Locate the cell with the specified text and output its [X, Y] center coordinate. 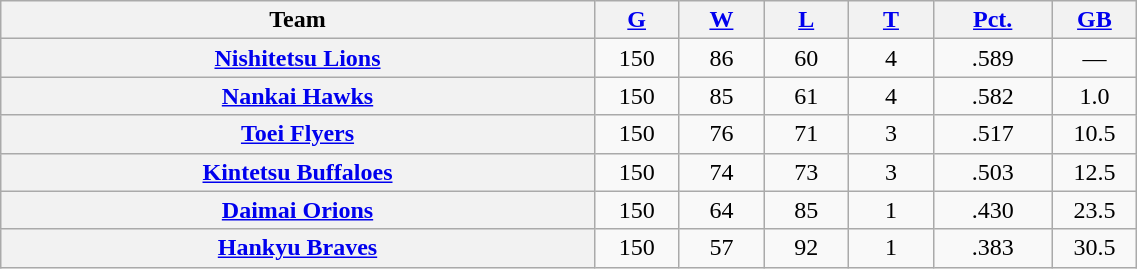
.430 [992, 210]
Pct. [992, 20]
Toei Flyers [298, 134]
Team [298, 20]
71 [806, 134]
86 [722, 58]
57 [722, 248]
G [636, 20]
GB [1094, 20]
W [722, 20]
.383 [992, 248]
10.5 [1094, 134]
61 [806, 96]
Daimai Orions [298, 210]
Nankai Hawks [298, 96]
Hankyu Braves [298, 248]
— [1094, 58]
92 [806, 248]
30.5 [1094, 248]
23.5 [1094, 210]
.582 [992, 96]
12.5 [1094, 172]
1.0 [1094, 96]
60 [806, 58]
.503 [992, 172]
Nishitetsu Lions [298, 58]
76 [722, 134]
.589 [992, 58]
.517 [992, 134]
Kintetsu Buffaloes [298, 172]
73 [806, 172]
74 [722, 172]
64 [722, 210]
T [892, 20]
L [806, 20]
